For the text-containing cell, return its midpoint in (X, Y) coordinate format. 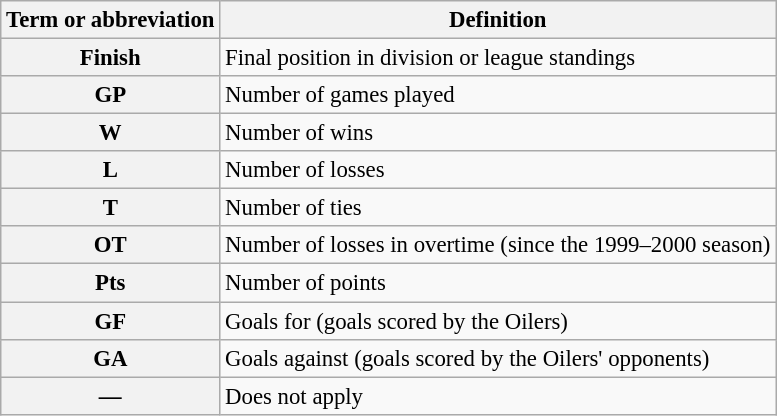
Number of ties (498, 208)
Definition (498, 20)
GF (110, 321)
Number of losses in overtime (since the 1999–2000 season) (498, 245)
W (110, 133)
Goals against (goals scored by the Oilers' opponents) (498, 358)
T (110, 208)
Number of points (498, 283)
GP (110, 95)
Goals for (goals scored by the Oilers) (498, 321)
L (110, 170)
OT (110, 245)
Finish (110, 58)
Number of losses (498, 170)
Number of wins (498, 133)
— (110, 396)
Number of games played (498, 95)
Does not apply (498, 396)
Term or abbreviation (110, 20)
Pts (110, 283)
GA (110, 358)
Final position in division or league standings (498, 58)
